For the text-containing cell, return its midpoint in [x, y] coordinate format. 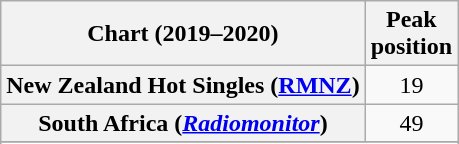
Chart (2019–2020) [183, 34]
New Zealand Hot Singles (RMNZ) [183, 85]
19 [411, 85]
49 [411, 123]
Peakposition [411, 34]
South Africa (Radiomonitor) [183, 123]
